Pinpoint the cell where the given text exists, returning its [x, y] midpoint coordinate. 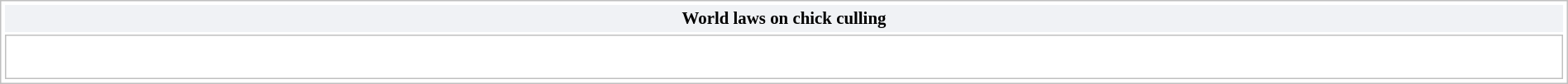
World laws on chick culling [784, 18]
